Scan for the cell matching the given text and deliver its (X, Y) coordinate at center. 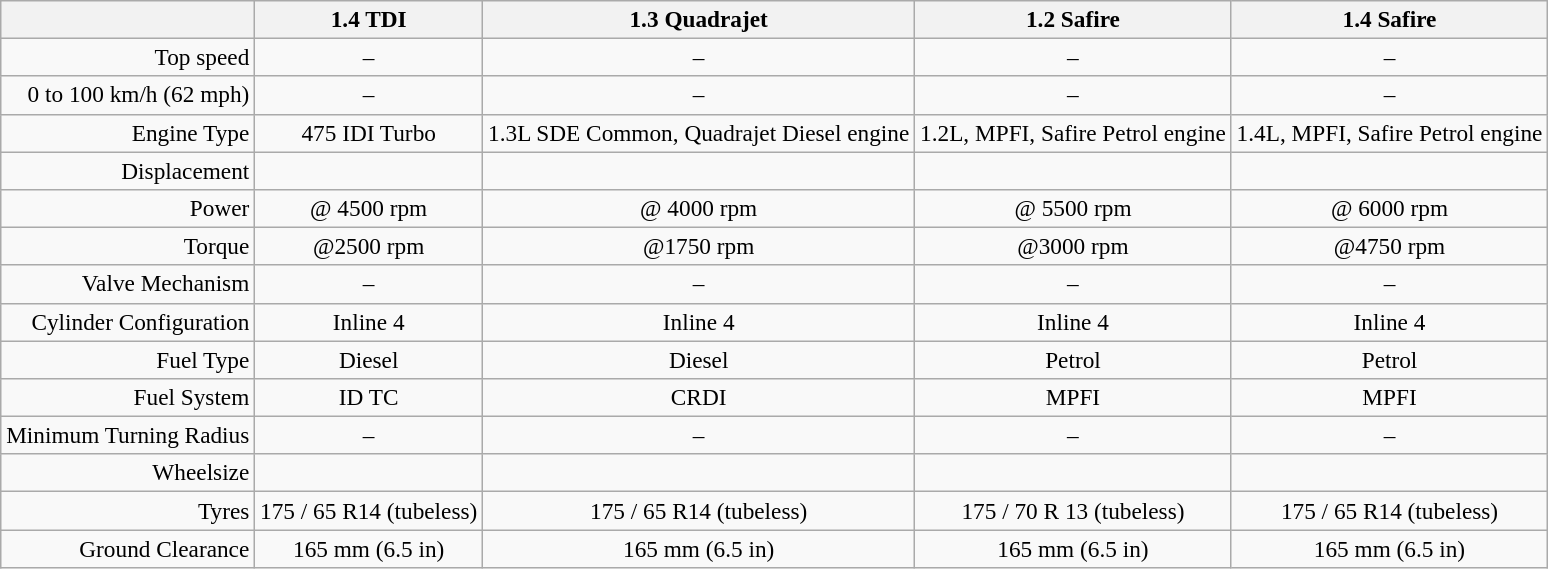
@ 4000 rpm (699, 208)
@4750 rpm (1390, 246)
1.3L SDE Common, Quadrajet Diesel engine (699, 133)
Cylinder Configuration (128, 322)
Ground Clearance (128, 548)
Displacement (128, 170)
Fuel System (128, 397)
1.4 Safire (1390, 19)
175 / 70 R 13 (tubeless) (1074, 510)
Fuel Type (128, 359)
@ 5500 rpm (1074, 208)
@2500 rpm (369, 246)
CRDI (699, 397)
Valve Mechanism (128, 284)
1.4 TDI (369, 19)
1.2L, MPFI, Safire Petrol engine (1074, 133)
@1750 rpm (699, 246)
@ 6000 rpm (1390, 208)
Top speed (128, 57)
Engine Type (128, 133)
1.4L, MPFI, Safire Petrol engine (1390, 133)
Minimum Turning Radius (128, 435)
Tyres (128, 510)
Torque (128, 246)
@ 4500 rpm (369, 208)
475 IDI Turbo (369, 133)
ID TC (369, 397)
1.2 Safire (1074, 19)
Wheelsize (128, 473)
0 to 100 km/h (62 mph) (128, 95)
1.3 Quadrajet (699, 19)
@3000 rpm (1074, 246)
Power (128, 208)
